Extract the [x, y] coordinate from the center of the cell holding the provided text.  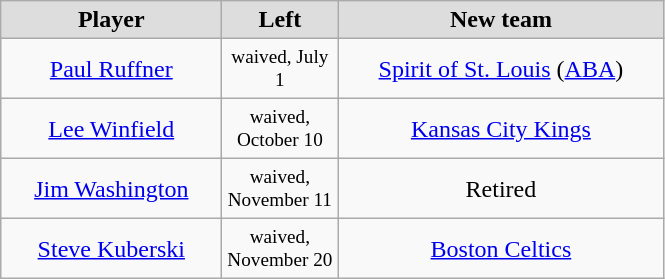
Left [280, 20]
Player [112, 20]
New team [501, 20]
Jim Washington [112, 189]
waived, October 10 [280, 129]
waived, November 11 [280, 189]
Kansas City Kings [501, 129]
Retired [501, 189]
Boston Celtics [501, 249]
waived, November 20 [280, 249]
Spirit of St. Louis (ABA) [501, 69]
Lee Winfield [112, 129]
Paul Ruffner [112, 69]
waived, July 1 [280, 69]
Steve Kuberski [112, 249]
